Capture the cell that displays the provided text and extract its [x, y] central coordinate. 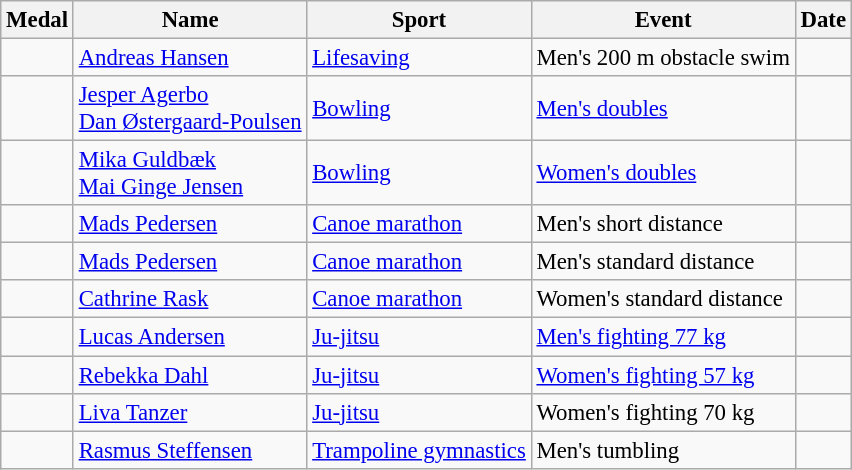
Men's doubles [663, 108]
Medal [38, 20]
Lucas Andersen [190, 337]
Lifesaving [419, 58]
Women's standard distance [663, 299]
Andreas Hansen [190, 58]
Men's short distance [663, 224]
Men's 200 m obstacle swim [663, 58]
Women's fighting 57 kg [663, 375]
Cathrine Rask [190, 299]
Jesper AgerboDan Østergaard-Poulsen [190, 108]
Men's tumbling [663, 450]
Trampoline gymnastics [419, 450]
Name [190, 20]
Rasmus Steffensen [190, 450]
Liva Tanzer [190, 412]
Women's fighting 70 kg [663, 412]
Event [663, 20]
Sport [419, 20]
Women's doubles [663, 174]
Mika GuldbækMai Ginge Jensen [190, 174]
Rebekka Dahl [190, 375]
Men's fighting 77 kg [663, 337]
Date [823, 20]
Men's standard distance [663, 262]
